Provide the [X, Y] coordinate of the cell's center where the given text is located.  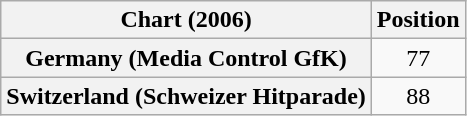
Switzerland (Schweizer Hitparade) [186, 96]
Position [418, 20]
Germany (Media Control GfK) [186, 58]
88 [418, 96]
77 [418, 58]
Chart (2006) [186, 20]
